Output the [x, y] coordinate of the center of the cell containing the given text.  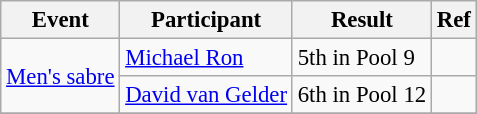
Participant [206, 20]
6th in Pool 12 [362, 95]
David van Gelder [206, 95]
5th in Pool 9 [362, 58]
Event [60, 20]
Michael Ron [206, 58]
Result [362, 20]
Ref [454, 20]
Men's sabre [60, 76]
